Provide the [x, y] coordinate of the cell's center where the given text is located.  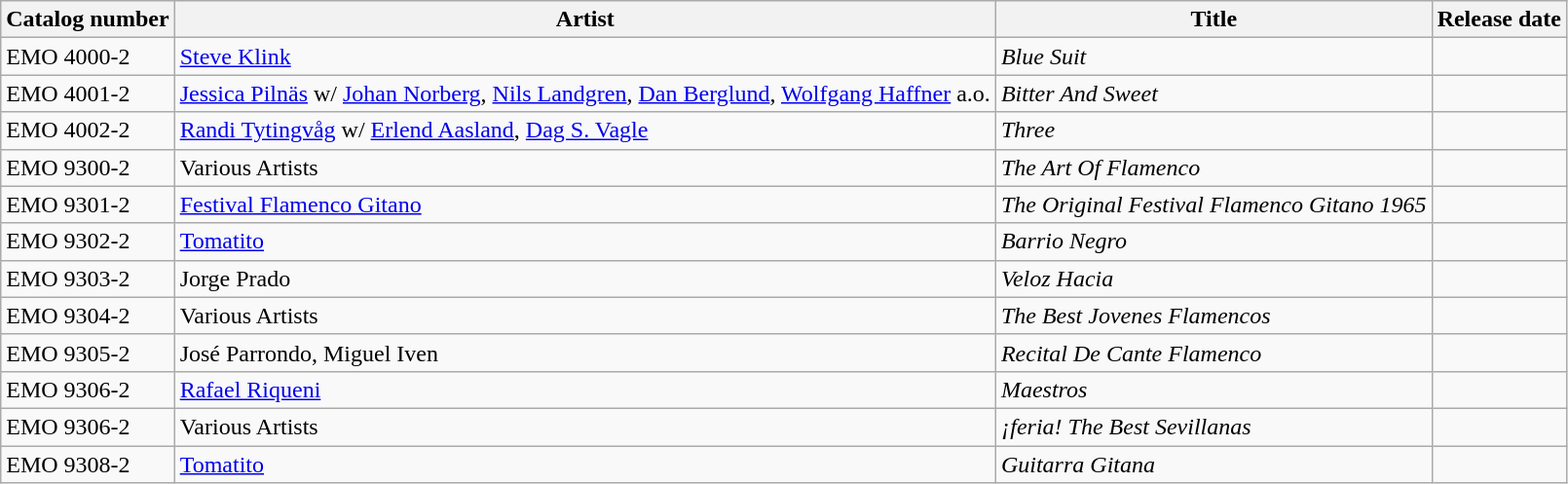
EMO 4000-2 [88, 56]
EMO 9302-2 [88, 242]
José Parrondo, Miguel Iven [584, 353]
Guitarra Gitana [1213, 465]
Jorge Prado [584, 279]
Festival Flamenco Gitano [584, 205]
Steve Klink [584, 56]
Maestros [1213, 390]
Bitter And Sweet [1213, 93]
EMO 9303-2 [88, 279]
Rafael Riqueni [584, 390]
Catalog number [88, 19]
¡feria! The Best Sevillanas [1213, 427]
EMO 9301-2 [88, 205]
The Best Jovenes Flamencos [1213, 316]
EMO 4002-2 [88, 130]
Randi Tytingvåg w/ Erlend Aasland, Dag S. Vagle [584, 130]
EMO 9305-2 [88, 353]
EMO 9304-2 [88, 316]
The Original Festival Flamenco Gitano 1965 [1213, 205]
The Art Of Flamenco [1213, 168]
EMO 4001-2 [88, 93]
Release date [1499, 19]
Recital De Cante Flamenco [1213, 353]
Jessica Pilnäs w/ Johan Norberg, Nils Landgren, Dan Berglund, Wolfgang Haffner a.o. [584, 93]
Three [1213, 130]
Blue Suit [1213, 56]
Veloz Hacia [1213, 279]
Title [1213, 19]
EMO 9308-2 [88, 465]
EMO 9300-2 [88, 168]
Barrio Negro [1213, 242]
Artist [584, 19]
